Output the (X, Y) coordinate of the center of the cell containing the given text.  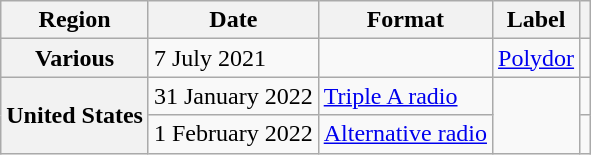
Alternative radio (405, 134)
Various (75, 58)
Label (536, 20)
Triple A radio (405, 96)
Region (75, 20)
Format (405, 20)
Date (233, 20)
United States (75, 115)
1 February 2022 (233, 134)
Polydor (536, 58)
31 January 2022 (233, 96)
7 July 2021 (233, 58)
